For the text-containing cell, return its midpoint in [x, y] coordinate format. 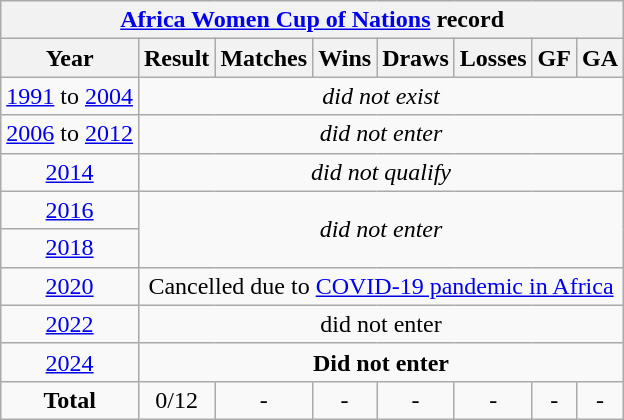
Losses [493, 58]
2018 [70, 248]
did not exist [380, 96]
Year [70, 58]
Wins [345, 58]
Result [176, 58]
Cancelled due to COVID-19 pandemic in Africa [380, 286]
Did not enter [380, 362]
Matches [264, 58]
Africa Women Cup of Nations record [312, 20]
GF [554, 58]
GA [600, 58]
Draws [416, 58]
1991 to 2004 [70, 96]
2014 [70, 172]
did not qualify [380, 172]
0/12 [176, 400]
2020 [70, 286]
2016 [70, 210]
2006 to 2012 [70, 134]
Total [70, 400]
2022 [70, 324]
2024 [70, 362]
